For the text-containing cell, return its midpoint in [X, Y] coordinate format. 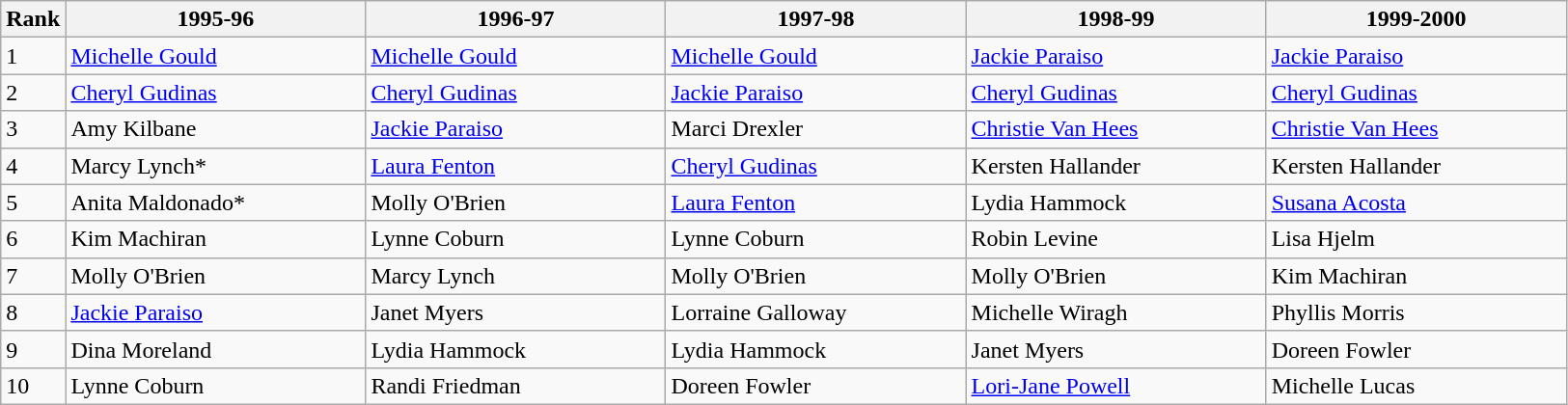
Lorraine Galloway [816, 312]
1999-2000 [1417, 19]
Dina Moreland [216, 349]
Michelle Lucas [1417, 386]
Michelle Wiragh [1115, 312]
Randi Friedman [515, 386]
Amy Kilbane [216, 129]
1998-99 [1115, 19]
Phyllis Morris [1417, 312]
Marcy Lynch* [216, 166]
6 [33, 239]
Lisa Hjelm [1417, 239]
1 [33, 56]
10 [33, 386]
5 [33, 202]
Susana Acosta [1417, 202]
Lori-Jane Powell [1115, 386]
9 [33, 349]
4 [33, 166]
Anita Maldonado* [216, 202]
3 [33, 129]
Marcy Lynch [515, 276]
8 [33, 312]
7 [33, 276]
Marci Drexler [816, 129]
1995-96 [216, 19]
1996-97 [515, 19]
1997-98 [816, 19]
Rank [33, 19]
2 [33, 93]
Robin Levine [1115, 239]
